Find where the given text appears and provide that cell's center as (X, Y) coordinate. 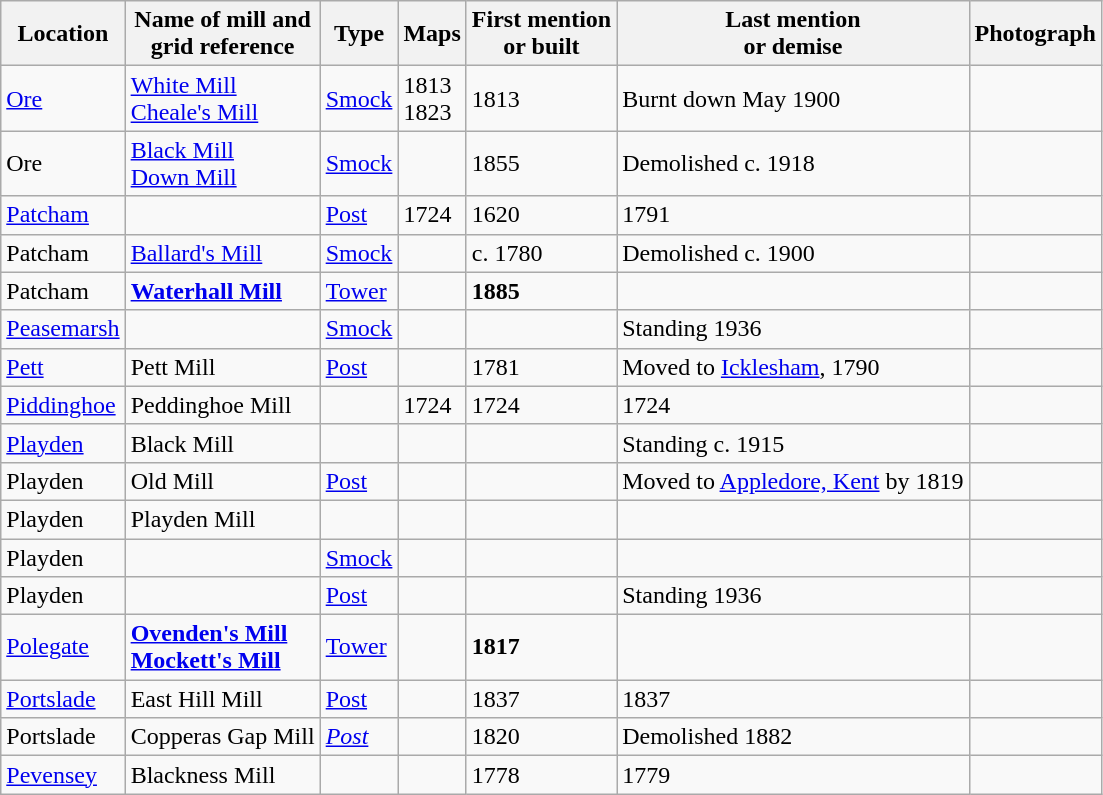
Name of mill andgrid reference (222, 34)
1885 (541, 291)
1817 (541, 648)
First mentionor built (541, 34)
Last mention or demise (793, 34)
1620 (541, 215)
White MillCheale's Mill (222, 98)
Peasemarsh (63, 329)
1855 (541, 164)
Pett Mill (222, 367)
Polegate (63, 648)
Demolished 1882 (793, 737)
1779 (793, 775)
Location (63, 34)
1791 (793, 215)
18131823 (432, 98)
Pett (63, 367)
Standing c. 1915 (793, 443)
Moved to Appledore, Kent by 1819 (793, 481)
c. 1780 (541, 253)
Black MillDown Mill (222, 164)
Demolished c. 1918 (793, 164)
Photograph (1035, 34)
1781 (541, 367)
Type (359, 34)
Pevensey (63, 775)
Peddinghoe Mill (222, 405)
Ballard's Mill (222, 253)
Copperas Gap Mill (222, 737)
Moved to Icklesham, 1790 (793, 367)
Burnt down May 1900 (793, 98)
Old Mill (222, 481)
1820 (541, 737)
Playden Mill (222, 519)
East Hill Mill (222, 699)
Waterhall Mill (222, 291)
Ovenden's MillMockett's Mill (222, 648)
Piddinghoe (63, 405)
1778 (541, 775)
Blackness Mill (222, 775)
Demolished c. 1900 (793, 253)
1813 (541, 98)
Maps (432, 34)
Black Mill (222, 443)
